For the text-containing cell, return its midpoint in [x, y] coordinate format. 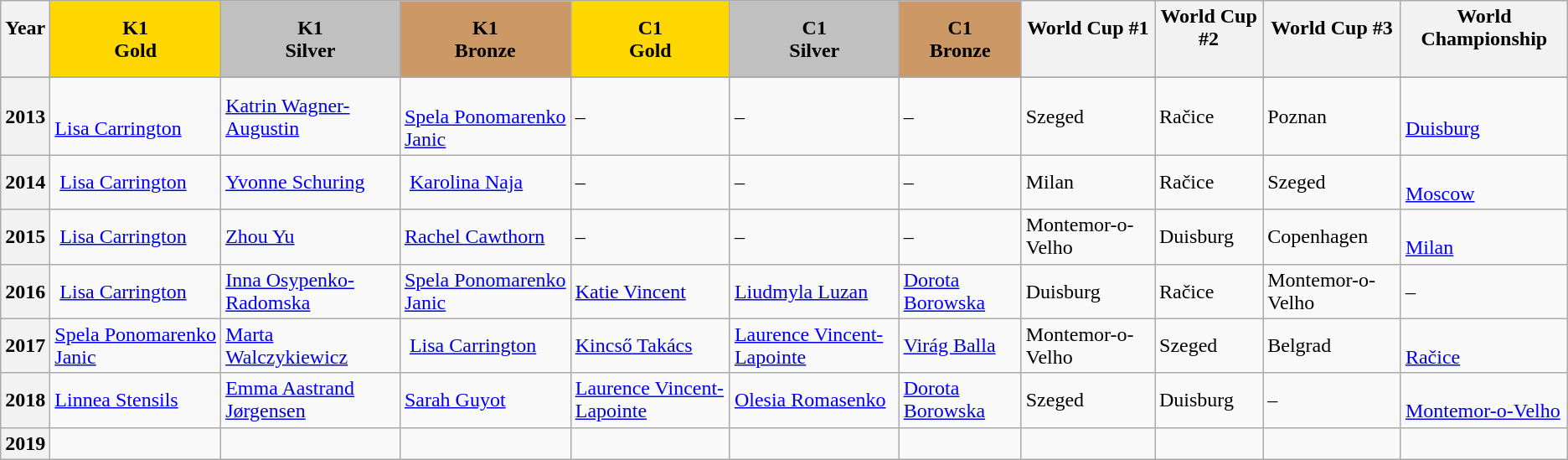
2016 [25, 292]
Moscow [1484, 183]
K1 Bronze [485, 39]
Emma Aastrand Jørgensen [311, 401]
2017 [25, 345]
Olesia Romasenko [814, 401]
Katrin Wagner-Augustin [311, 116]
Yvonne Schuring [311, 183]
Liudmyla Luzan [814, 292]
C1 Gold [650, 39]
2018 [25, 401]
Marta Walczykiewicz [311, 345]
Zhou Yu [311, 236]
K1 Silver [311, 39]
2015 [25, 236]
Sarah Guyot [485, 401]
Karolina Naja [485, 183]
World Championship [1484, 39]
World Cup #3 [1332, 39]
Kincső Takács [650, 345]
Linnea Stensils [136, 401]
Rachel Cawthorn [485, 236]
Copenhagen [1332, 236]
Belgrad [1332, 345]
World Cup #1 [1087, 39]
2019 [25, 443]
C1 Silver [814, 39]
Inna Osypenko-Radomska [311, 292]
Katie Vincent [650, 292]
2013 [25, 116]
Poznan [1332, 116]
K1 Gold [136, 39]
2014 [25, 183]
World Cup #2 [1208, 39]
C1 Bronze [960, 39]
Virág Balla [960, 345]
Year [25, 39]
